Capture the cell that displays the provided text and extract its [X, Y] central coordinate. 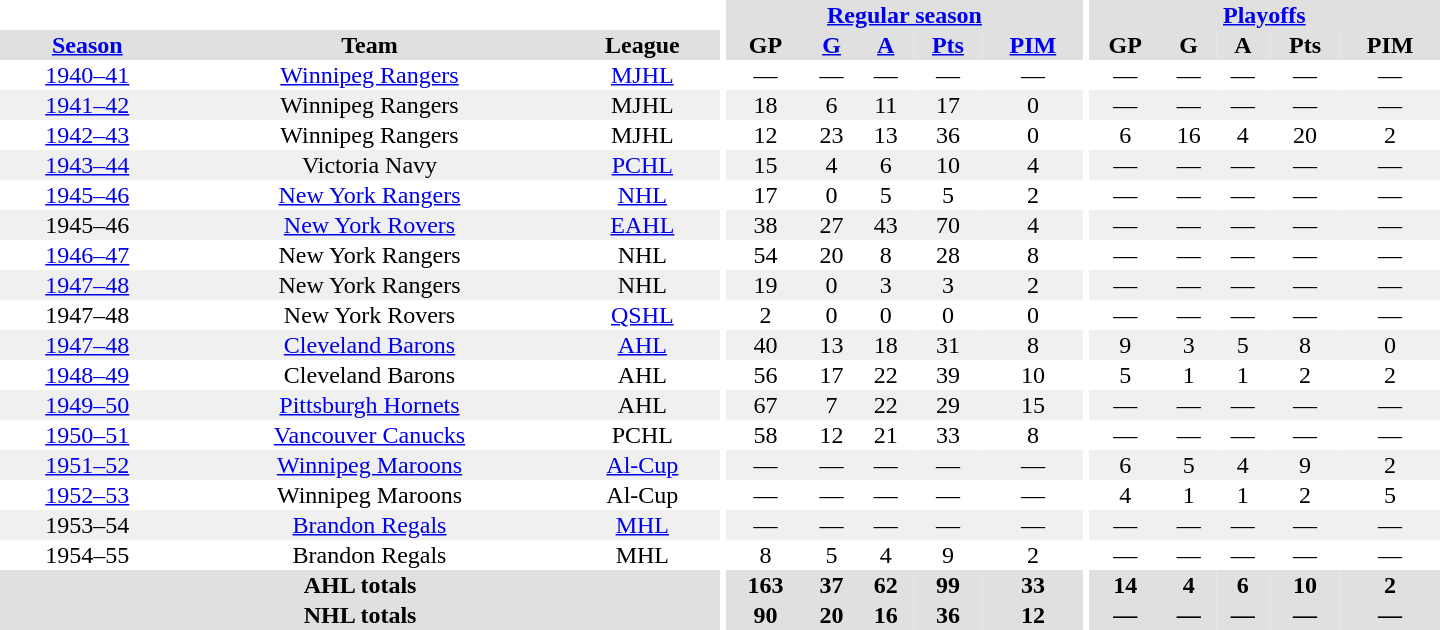
163 [765, 585]
62 [886, 585]
Team [370, 45]
AHL totals [360, 585]
Regular season [904, 15]
1942–43 [88, 135]
1954–55 [88, 555]
23 [832, 135]
21 [886, 435]
29 [948, 405]
Season [88, 45]
1949–50 [88, 405]
67 [765, 405]
NHL totals [360, 615]
1951–52 [88, 465]
70 [948, 225]
1953–54 [88, 525]
58 [765, 435]
1940–41 [88, 75]
31 [948, 345]
Vancouver Canucks [370, 435]
14 [1126, 585]
Victoria Navy [370, 165]
99 [948, 585]
27 [832, 225]
1941–42 [88, 105]
19 [765, 285]
40 [765, 345]
1946–47 [88, 255]
1950–51 [88, 435]
QSHL [642, 315]
56 [765, 375]
Playoffs [1264, 15]
38 [765, 225]
37 [832, 585]
1952–53 [88, 495]
Pittsburgh Hornets [370, 405]
11 [886, 105]
54 [765, 255]
EAHL [642, 225]
28 [948, 255]
League [642, 45]
1948–49 [88, 375]
90 [765, 615]
43 [886, 225]
7 [832, 405]
1943–44 [88, 165]
39 [948, 375]
